From the cell containing the given text, extract its center point as [x, y] coordinate. 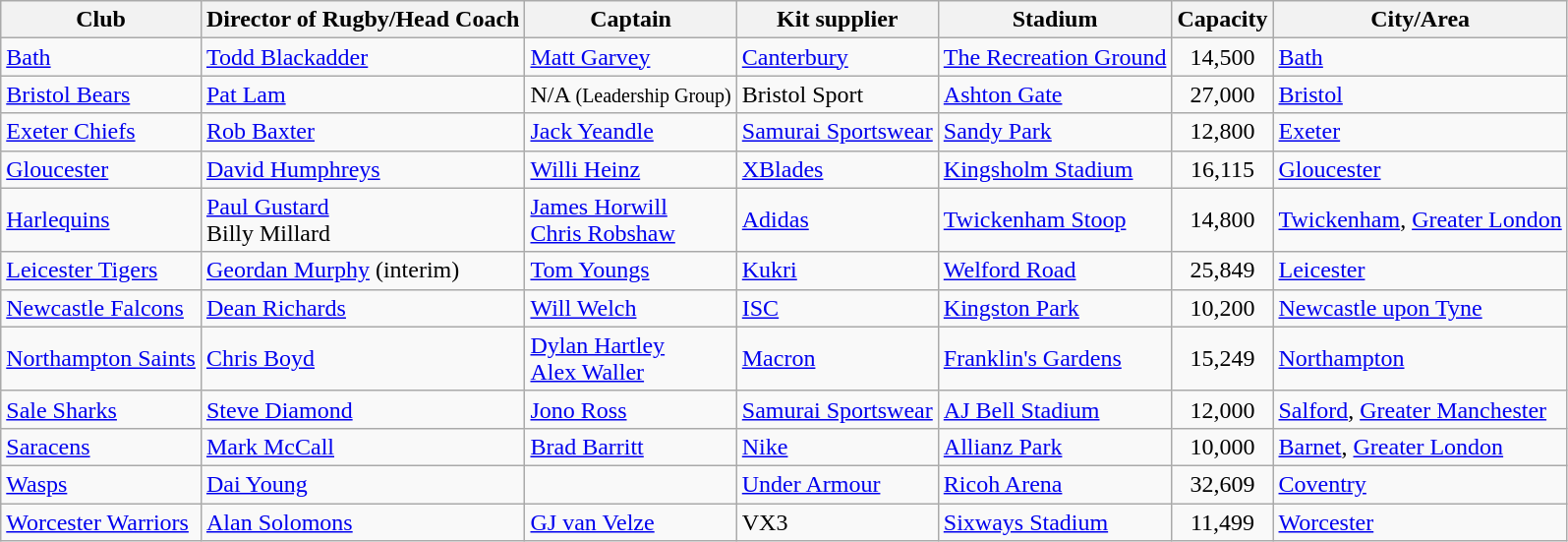
Ricoh Arena [1055, 484]
Dylan Hartley Alex Waller [631, 358]
Will Welch [631, 308]
Salford, Greater Manchester [1420, 409]
Kingston Park [1055, 308]
Leicester Tigers [101, 271]
10,200 [1223, 308]
Capacity [1223, 20]
XBlades [838, 169]
Sandy Park [1055, 132]
Jono Ross [631, 409]
Mark McCall [362, 447]
Exeter Chiefs [101, 132]
Brad Barritt [631, 447]
Newcastle Falcons [101, 308]
25,849 [1223, 271]
Chris Boyd [362, 358]
Bristol [1420, 94]
Newcastle upon Tyne [1420, 308]
Kit supplier [838, 20]
Twickenham, Greater London [1420, 220]
Kingsholm Stadium [1055, 169]
Northampton [1420, 358]
15,249 [1223, 358]
Allianz Park [1055, 447]
Jack Yeandle [631, 132]
City/Area [1420, 20]
GJ van Velze [631, 522]
Bristol Bears [101, 94]
Twickenham Stoop [1055, 220]
Sale Sharks [101, 409]
Ashton Gate [1055, 94]
32,609 [1223, 484]
14,500 [1223, 57]
Sixways Stadium [1055, 522]
Director of Rugby/Head Coach [362, 20]
Kukri [838, 271]
Rob Baxter [362, 132]
Leicester [1420, 271]
12,000 [1223, 409]
AJ Bell Stadium [1055, 409]
Macron [838, 358]
Geordan Murphy (interim) [362, 271]
27,000 [1223, 94]
Steve Diamond [362, 409]
Wasps [101, 484]
Alan Solomons [362, 522]
Pat Lam [362, 94]
Under Armour [838, 484]
Worcester [1420, 522]
14,800 [1223, 220]
Stadium [1055, 20]
Exeter [1420, 132]
10,000 [1223, 447]
Worcester Warriors [101, 522]
Todd Blackadder [362, 57]
Northampton Saints [101, 358]
James Horwill Chris Robshaw [631, 220]
Saracens [101, 447]
Canterbury [838, 57]
The Recreation Ground [1055, 57]
N/A (Leadership Group) [631, 94]
ISC [838, 308]
Paul Gustard Billy Millard [362, 220]
Bristol Sport [838, 94]
Willi Heinz [631, 169]
Tom Youngs [631, 271]
Matt Garvey [631, 57]
David Humphreys [362, 169]
16,115 [1223, 169]
Adidas [838, 220]
Barnet, Greater London [1420, 447]
Welford Road [1055, 271]
12,800 [1223, 132]
Harlequins [101, 220]
Club [101, 20]
Dai Young [362, 484]
Coventry [1420, 484]
Captain [631, 20]
VX3 [838, 522]
Franklin's Gardens [1055, 358]
Nike [838, 447]
11,499 [1223, 522]
Dean Richards [362, 308]
